Pinpoint the cell where the given text exists, returning its (X, Y) midpoint coordinate. 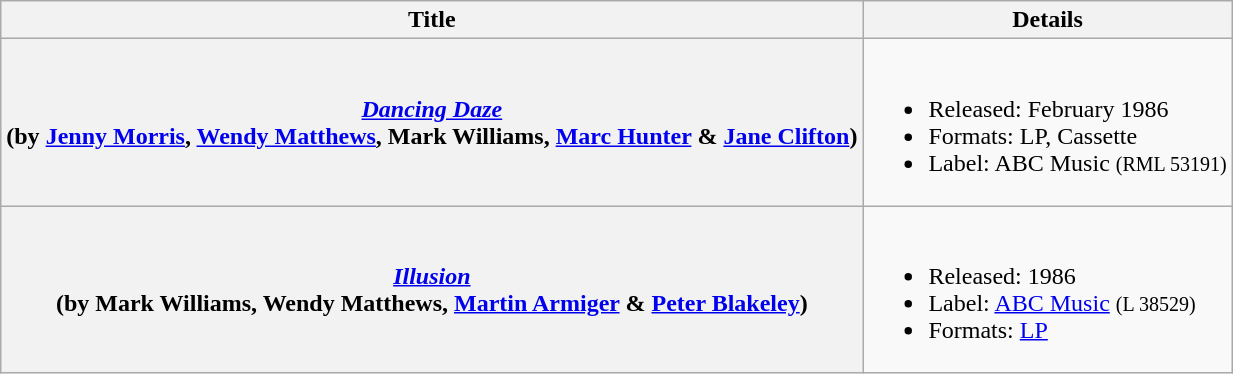
Title (432, 20)
Illusion(by Mark Williams, Wendy Matthews, Martin Armiger & Peter Blakeley) (432, 290)
Details (1048, 20)
Released: 1986Label: ABC Music (L 38529)Formats: LP (1048, 290)
Released: February 1986Formats: LP, CassetteLabel: ABC Music (RML 53191) (1048, 122)
Dancing Daze(by Jenny Morris, Wendy Matthews, Mark Williams, Marc Hunter & Jane Clifton) (432, 122)
